For the text-containing cell, return its midpoint in [x, y] coordinate format. 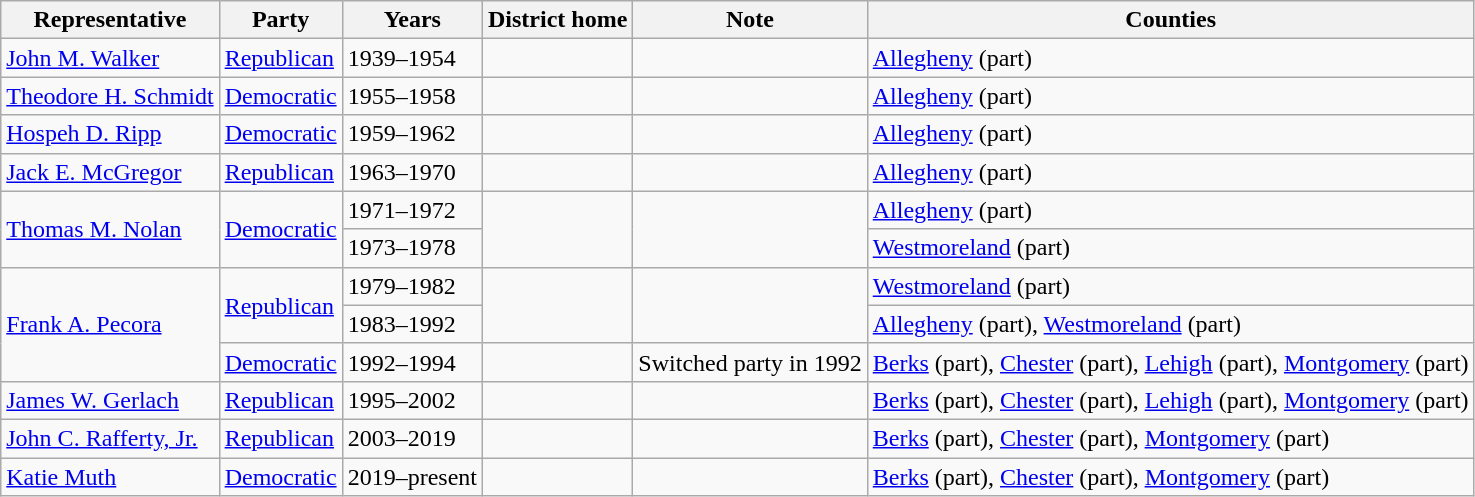
1963–1970 [412, 172]
Note [750, 20]
1939–1954 [412, 58]
1955–1958 [412, 96]
1959–1962 [412, 134]
Katie Muth [110, 477]
1992–1994 [412, 362]
Party [280, 20]
2003–2019 [412, 438]
1979–1982 [412, 286]
Allegheny (part), Westmoreland (part) [1170, 324]
2019–present [412, 477]
Thomas M. Nolan [110, 229]
Switched party in 1992 [750, 362]
James W. Gerlach [110, 400]
John M. Walker [110, 58]
1971–1972 [412, 210]
Frank A. Pecora [110, 324]
District home [557, 20]
Years [412, 20]
1983–1992 [412, 324]
1995–2002 [412, 400]
Jack E. McGregor [110, 172]
1973–1978 [412, 248]
Counties [1170, 20]
Theodore H. Schmidt [110, 96]
John C. Rafferty, Jr. [110, 438]
Representative [110, 20]
Hospeh D. Ripp [110, 134]
